From the cell containing the given text, extract its center point as [x, y] coordinate. 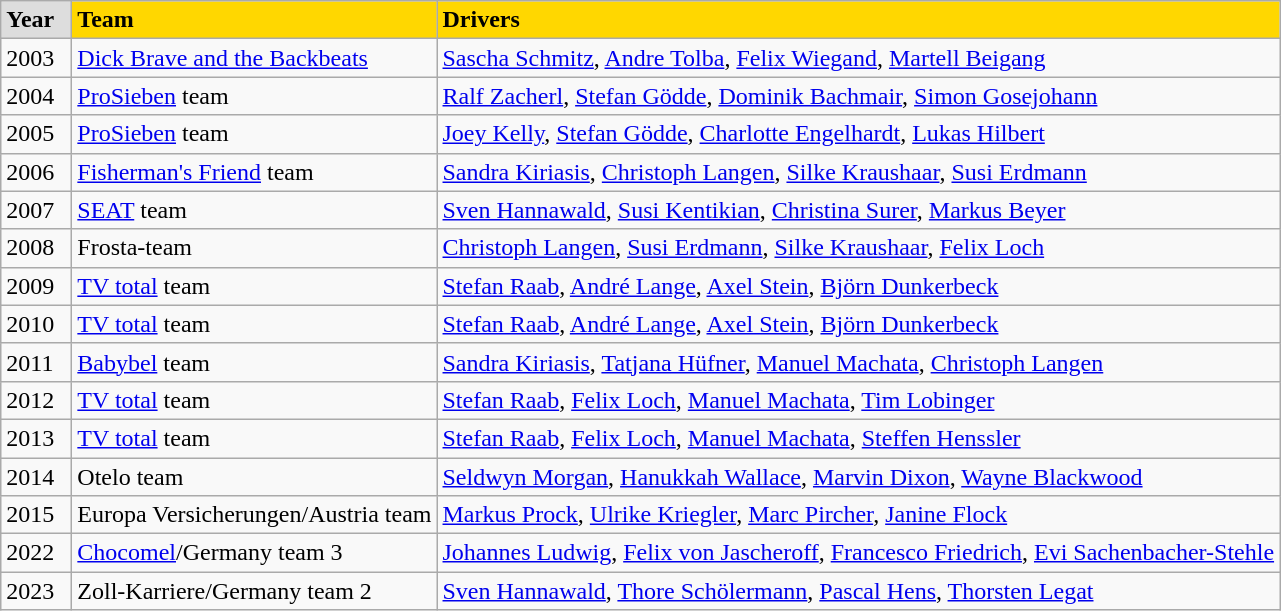
Sascha Schmitz, Andre Tolba, Felix Wiegand, Martell Beigang [858, 58]
2014 [36, 477]
Fisherman's Friend team [254, 172]
Stefan Raab, Felix Loch, Manuel Machata, Steffen Henssler [858, 438]
Babybel team [254, 362]
Sandra Kiriasis, Christoph Langen, Silke Kraushaar, Susi Erdmann [858, 172]
2015 [36, 515]
Otelo team [254, 477]
Stefan Raab, Felix Loch, Manuel Machata, Tim Lobinger [858, 400]
Sven Hannawald, Thore Schölermann, Pascal Hens, Thorsten Legat [858, 591]
2008 [36, 248]
2012 [36, 400]
2013 [36, 438]
2009 [36, 286]
2006 [36, 172]
Year [36, 20]
Sandra Kiriasis, Tatjana Hüfner, Manuel Machata, Christoph Langen [858, 362]
SEAT team [254, 210]
2011 [36, 362]
Johannes Ludwig, Felix von Jascheroff, Francesco Friedrich, Evi Sachenbacher-Stehle [858, 553]
2007 [36, 210]
2004 [36, 96]
Europa Versicherungen/Austria team [254, 515]
2010 [36, 324]
2023 [36, 591]
2022 [36, 553]
Chocomel/Germany team 3 [254, 553]
2003 [36, 58]
Seldwyn Morgan, Hanukkah Wallace, Marvin Dixon, Wayne Blackwood [858, 477]
Team [254, 20]
Zoll-Karriere/Germany team 2 [254, 591]
Christoph Langen, Susi Erdmann, Silke Kraushaar, Felix Loch [858, 248]
Sven Hannawald, Susi Kentikian, Christina Surer, Markus Beyer [858, 210]
Frosta-team [254, 248]
Dick Brave and the Backbeats [254, 58]
Ralf Zacherl, Stefan Gödde, Dominik Bachmair, Simon Gosejohann [858, 96]
Markus Prock, Ulrike Kriegler, Marc Pircher, Janine Flock [858, 515]
2005 [36, 134]
Drivers [858, 20]
Joey Kelly, Stefan Gödde, Charlotte Engelhardt, Lukas Hilbert [858, 134]
